Scan for the cell matching the given text and deliver its [x, y] coordinate at center. 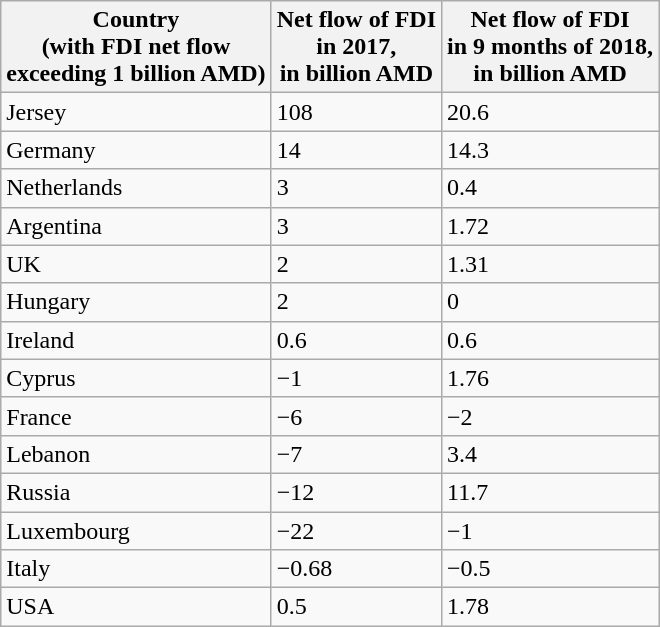
Ireland [136, 340]
14 [356, 150]
Jersey [136, 112]
−0.5 [550, 569]
20.6 [550, 112]
−22 [356, 531]
−12 [356, 492]
Italy [136, 569]
108 [356, 112]
Country(with FDI net flowexceeding 1 billion AMD) [136, 47]
1.72 [550, 226]
Cyprus [136, 378]
UK [136, 264]
1.76 [550, 378]
USA [136, 607]
3.4 [550, 454]
0 [550, 302]
Germany [136, 150]
1.31 [550, 264]
11.7 [550, 492]
14.3 [550, 150]
0.4 [550, 188]
0.5 [356, 607]
Lebanon [136, 454]
Hungary [136, 302]
Russia [136, 492]
Netherlands [136, 188]
−7 [356, 454]
France [136, 416]
−2 [550, 416]
−6 [356, 416]
Net flow of FDIin 9 months of 2018,in billion AMD [550, 47]
1.78 [550, 607]
−0.68 [356, 569]
Luxembourg [136, 531]
Net flow of FDIin 2017,in billion AMD [356, 47]
Argentina [136, 226]
